Locate the cell with the specified text and output its [X, Y] center coordinate. 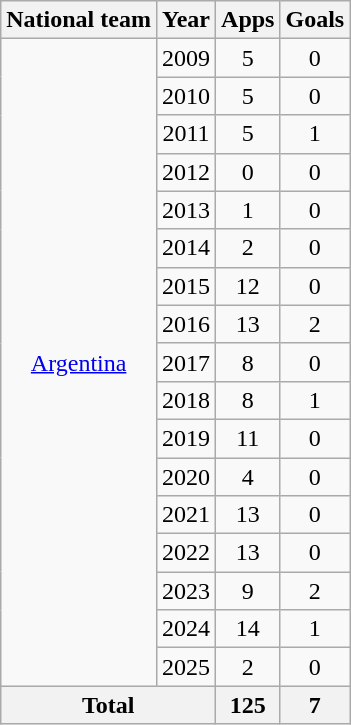
Total [108, 705]
Goals [315, 20]
2020 [186, 477]
2018 [186, 400]
7 [315, 705]
2015 [186, 286]
4 [248, 477]
14 [248, 629]
2023 [186, 591]
2009 [186, 58]
125 [248, 705]
2011 [186, 134]
National team [79, 20]
2010 [186, 96]
2025 [186, 667]
Argentina [79, 362]
12 [248, 286]
Year [186, 20]
11 [248, 438]
2021 [186, 515]
2019 [186, 438]
9 [248, 591]
2016 [186, 324]
2012 [186, 172]
2017 [186, 362]
2013 [186, 210]
2024 [186, 629]
2014 [186, 248]
2022 [186, 553]
Apps [248, 20]
